From the cell containing the given text, extract its center point as [X, Y] coordinate. 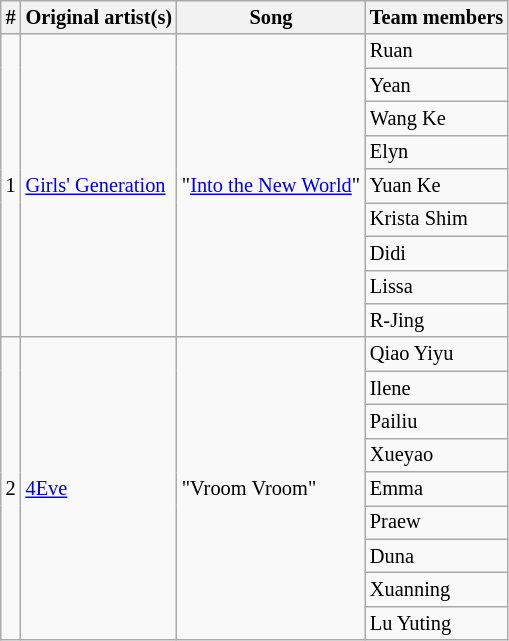
Girls' Generation [99, 186]
R-Jing [436, 320]
Lissa [436, 287]
"Vroom Vroom" [271, 488]
2 [11, 488]
Emma [436, 489]
Song [271, 17]
Xueyao [436, 455]
Yean [436, 85]
Yuan Ke [436, 186]
Ruan [436, 51]
1 [11, 186]
Pailiu [436, 421]
Didi [436, 253]
Krista Shim [436, 219]
Lu Yuting [436, 623]
Xuanning [436, 589]
Duna [436, 556]
"Into the New World" [271, 186]
Team members [436, 17]
Ilene [436, 388]
4Eve [99, 488]
Qiao Yiyu [436, 354]
Praew [436, 522]
Elyn [436, 152]
# [11, 17]
Original artist(s) [99, 17]
Wang Ke [436, 118]
